Capture the cell that displays the provided text and extract its (x, y) central coordinate. 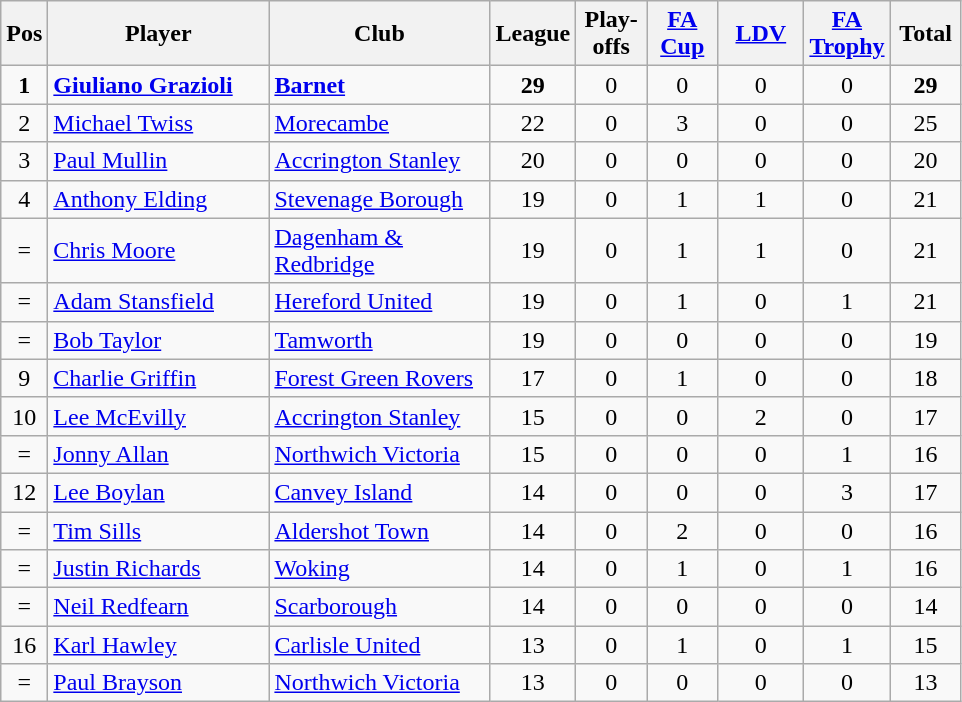
Lee McEvilly (158, 416)
LDV (761, 34)
Lee Boylan (158, 492)
Dagenham & Redbridge (380, 250)
Michael Twiss (158, 123)
22 (533, 123)
25 (926, 123)
Anthony Elding (158, 199)
FA Cup (682, 34)
Player (158, 34)
10 (24, 416)
Club (380, 34)
9 (24, 378)
Hereford United (380, 302)
Stevenage Borough (380, 199)
Tamworth (380, 340)
18 (926, 378)
Canvey Island (380, 492)
Pos (24, 34)
Karl Hawley (158, 645)
Barnet (380, 85)
Tim Sills (158, 531)
Scarborough (380, 607)
Bob Taylor (158, 340)
Paul Brayson (158, 683)
Play-offs (612, 34)
Chris Moore (158, 250)
Woking (380, 569)
Total (926, 34)
Neil Redfearn (158, 607)
FA Trophy (847, 34)
Jonny Allan (158, 454)
12 (24, 492)
Carlisle United (380, 645)
Aldershot Town (380, 531)
Forest Green Rovers (380, 378)
Giuliano Grazioli (158, 85)
4 (24, 199)
Paul Mullin (158, 161)
Adam Stansfield (158, 302)
Charlie Griffin (158, 378)
Justin Richards (158, 569)
League (533, 34)
Morecambe (380, 123)
